Detect which cell encompasses the target text, then output its [x, y] center coordinate. 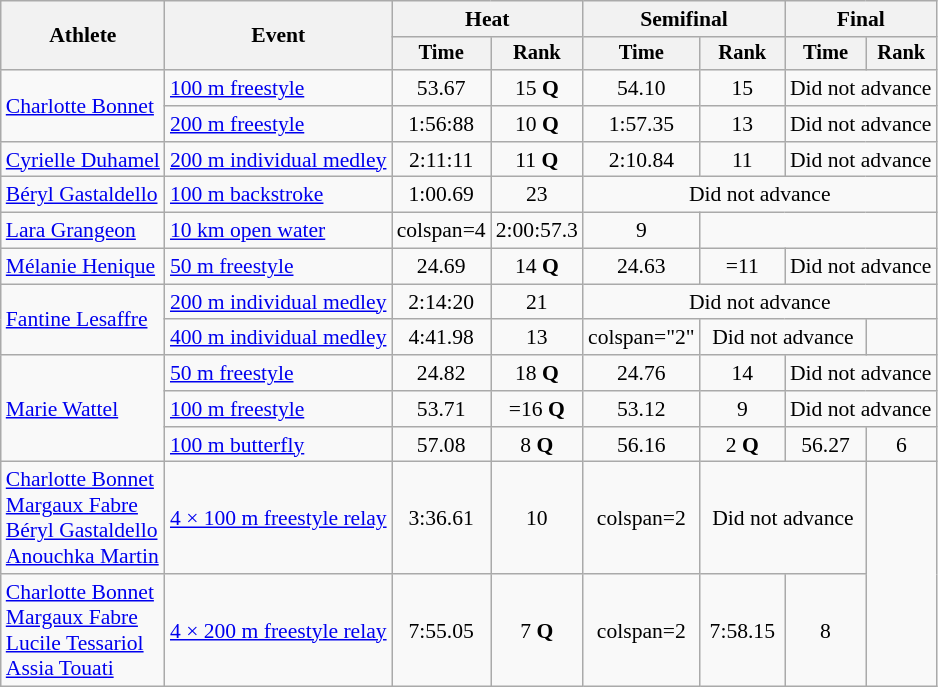
56.27 [826, 445]
Charlotte BonnetMargaux Fabre Béryl GastaldelloAnouchka Martin [83, 518]
Heat [488, 19]
24.82 [442, 373]
1:00.69 [442, 195]
3:36.61 [442, 518]
2:14:20 [442, 302]
Lara Grangeon [83, 231]
1:57.35 [642, 124]
Cyrielle Duhamel [83, 160]
54.10 [642, 88]
colspan=4 [442, 231]
Mélanie Henique [83, 267]
53.12 [642, 409]
100 m butterfly [278, 445]
23 [537, 195]
10 km open water [278, 231]
100 m backstroke [278, 195]
Charlotte BonnetMargaux FabreLucile TessariolAssia Touati [83, 630]
1:56:88 [442, 124]
53.71 [442, 409]
Final [861, 19]
Charlotte Bonnet [83, 106]
2 Q [742, 445]
11 [742, 160]
7:55.05 [442, 630]
Athlete [83, 36]
200 m freestyle [278, 124]
8 [826, 630]
24.69 [442, 267]
18 Q [537, 373]
400 m individual medley [278, 338]
2:00:57.3 [537, 231]
11 Q [537, 160]
=16 Q [537, 409]
Event [278, 36]
7:58.15 [742, 630]
6 [901, 445]
4 × 100 m freestyle relay [278, 518]
10 Q [537, 124]
4:41.98 [442, 338]
56.16 [642, 445]
14 Q [537, 267]
21 [537, 302]
14 [742, 373]
Marie Wattel [83, 408]
Semifinal [684, 19]
10 [537, 518]
24.76 [642, 373]
8 Q [537, 445]
24.63 [642, 267]
2:10.84 [642, 160]
15 [742, 88]
57.08 [442, 445]
Béryl Gastaldello [83, 195]
15 Q [537, 88]
2:11:11 [442, 160]
=11 [742, 267]
colspan="2" [642, 338]
53.67 [442, 88]
4 × 200 m freestyle relay [278, 630]
7 Q [537, 630]
Fantine Lesaffre [83, 320]
